From the cell containing the given text, extract its center point as (x, y) coordinate. 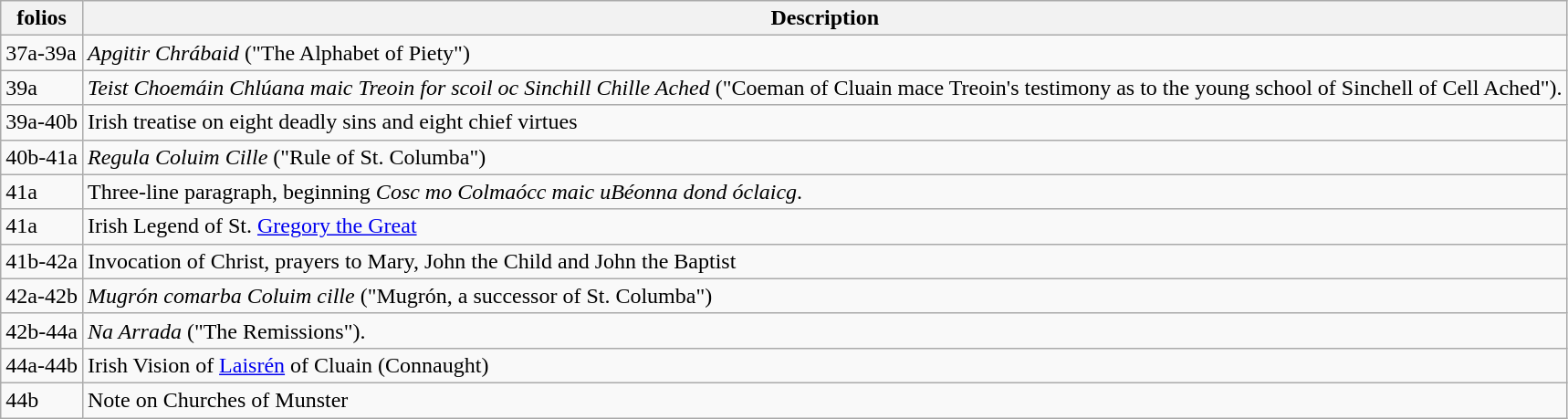
44a-44b (42, 365)
Regula Coluim Cille ("Rule of St. Columba") (825, 157)
Description (825, 18)
Na Arrada ("The Remissions"). (825, 330)
Irish Legend of St. Gregory the Great (825, 226)
Note on Churches of Munster (825, 400)
Apgitir Chrábaid ("The Alphabet of Piety") (825, 53)
42a-42b (42, 296)
44b (42, 400)
Mugrón comarba Coluim cille ("Mugrón, a successor of St. Columba") (825, 296)
folios (42, 18)
Invocation of Christ, prayers to Mary, John the Child and John the Baptist (825, 261)
41b-42a (42, 261)
40b-41a (42, 157)
42b-44a (42, 330)
39a-40b (42, 122)
Irish treatise on eight deadly sins and eight chief virtues (825, 122)
Irish Vision of Laisrén of Cluain (Connaught) (825, 365)
39a (42, 88)
Three-line paragraph, beginning Cosc mo Colmaócc maic uBéonna dond óclaicg. (825, 192)
37a-39a (42, 53)
